Capture the cell that displays the provided text and extract its (X, Y) central coordinate. 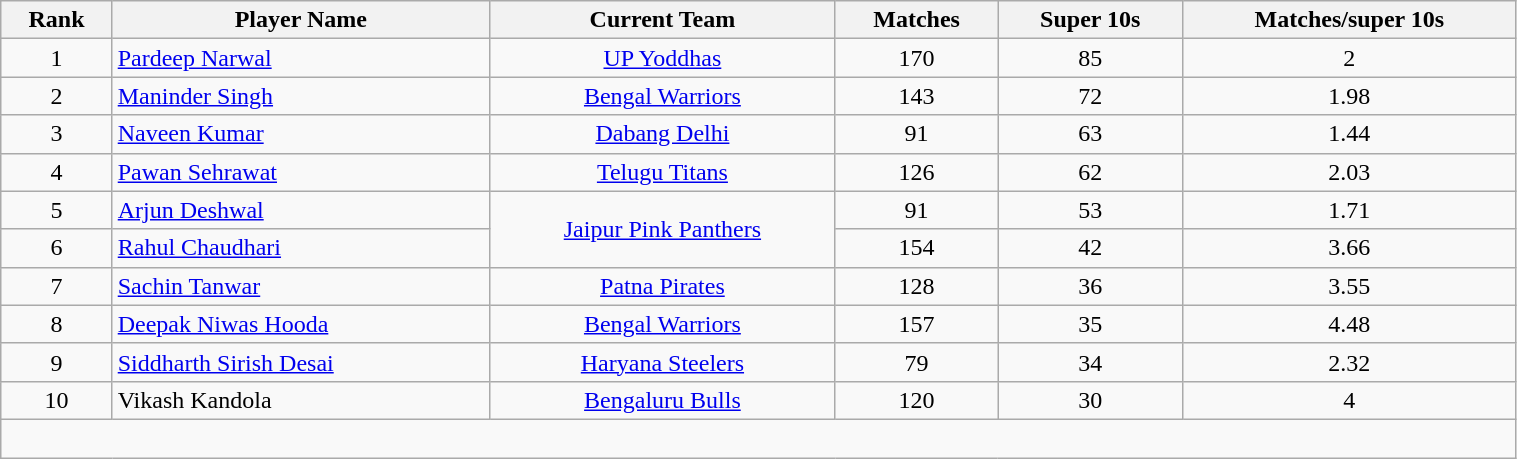
Super 10s (1090, 20)
9 (56, 362)
35 (1090, 324)
Pawan Sehrawat (300, 172)
Vikash Kandola (300, 400)
Player Name (300, 20)
157 (916, 324)
2.03 (1350, 172)
6 (56, 248)
79 (916, 362)
30 (1090, 400)
2.32 (1350, 362)
34 (1090, 362)
10 (56, 400)
3.66 (1350, 248)
42 (1090, 248)
128 (916, 286)
Jaipur Pink Panthers (662, 229)
Rank (56, 20)
53 (1090, 210)
62 (1090, 172)
Naveen Kumar (300, 134)
Siddharth Sirish Desai (300, 362)
Dabang Delhi (662, 134)
5 (56, 210)
1.71 (1350, 210)
170 (916, 58)
Rahul Chaudhari (300, 248)
1 (56, 58)
3.55 (1350, 286)
126 (916, 172)
Deepak Niwas Hooda (300, 324)
Matches/super 10s (1350, 20)
UP Yoddhas (662, 58)
Matches (916, 20)
Haryana Steelers (662, 362)
4.48 (1350, 324)
120 (916, 400)
Current Team (662, 20)
Telugu Titans (662, 172)
1.44 (1350, 134)
Arjun Deshwal (300, 210)
Maninder Singh (300, 96)
143 (916, 96)
1.98 (1350, 96)
Patna Pirates (662, 286)
154 (916, 248)
85 (1090, 58)
Sachin Tanwar (300, 286)
7 (56, 286)
Bengaluru Bulls (662, 400)
36 (1090, 286)
Pardeep Narwal (300, 58)
72 (1090, 96)
8 (56, 324)
63 (1090, 134)
3 (56, 134)
